Provide the [X, Y] coordinate of the cell's center where the given text is located.  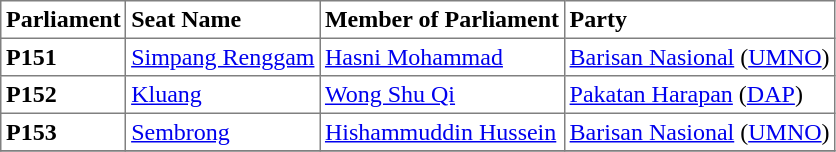
Seat Name [223, 20]
P152 [64, 95]
P151 [64, 57]
Wong Shu Qi [442, 95]
Hasni Mohammad [442, 57]
Hishammuddin Hussein [442, 132]
P153 [64, 132]
Simpang Renggam [223, 57]
Party [699, 20]
Member of Parliament [442, 20]
Sembrong [223, 132]
Parliament [64, 20]
Kluang [223, 95]
Pakatan Harapan (DAP) [699, 95]
